Pinpoint the cell where the given text exists, returning its [x, y] midpoint coordinate. 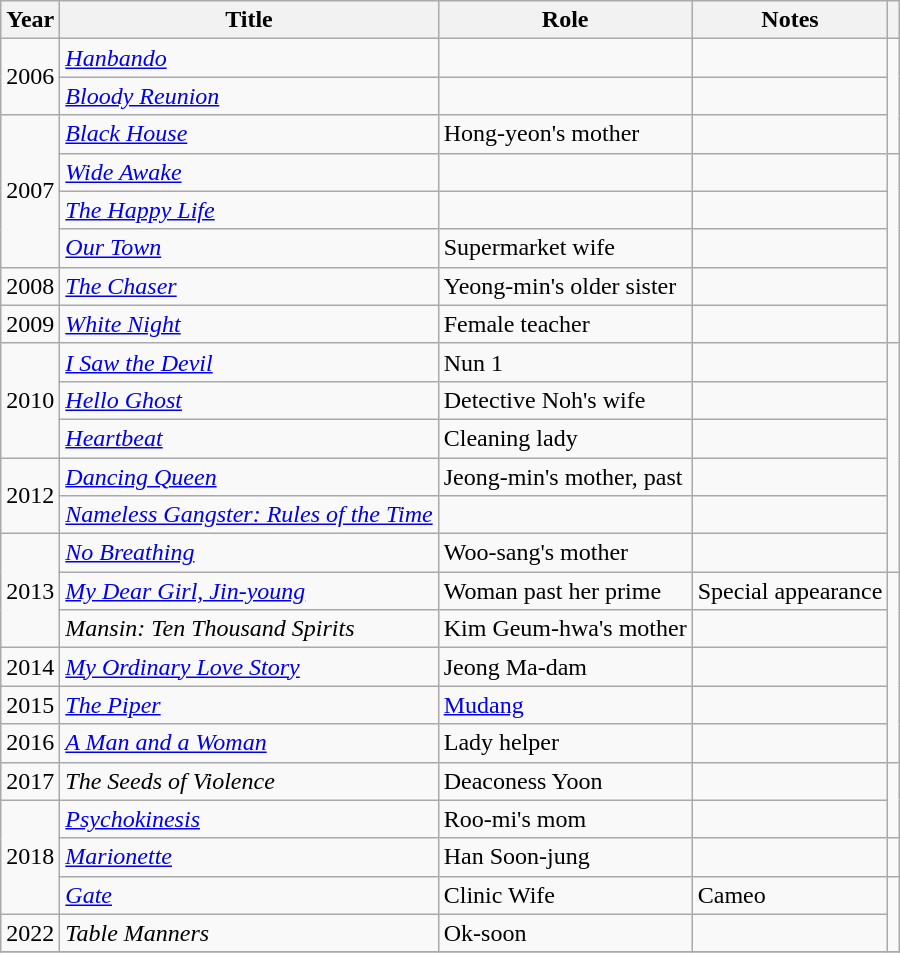
Gate [249, 895]
2008 [30, 286]
2014 [30, 667]
Table Manners [249, 933]
Wide Awake [249, 172]
Dancing Queen [249, 477]
Roo-mi's mom [565, 819]
Our Town [249, 248]
A Man and a Woman [249, 743]
Hello Ghost [249, 400]
2013 [30, 591]
Marionette [249, 857]
Woman past her prime [565, 591]
The Chaser [249, 286]
Notes [790, 20]
Year [30, 20]
Mudang [565, 705]
Yeong-min's older sister [565, 286]
Bloody Reunion [249, 96]
Jeong Ma-dam [565, 667]
Role [565, 20]
Hong-yeon's mother [565, 134]
2010 [30, 400]
2016 [30, 743]
Woo-sang's mother [565, 553]
2012 [30, 496]
Nameless Gangster: Rules of the Time [249, 515]
Ok-soon [565, 933]
My Dear Girl, Jin-young [249, 591]
Han Soon-jung [565, 857]
Lady helper [565, 743]
Nun 1 [565, 362]
2017 [30, 781]
2009 [30, 324]
The Happy Life [249, 210]
2007 [30, 191]
Clinic Wife [565, 895]
2022 [30, 933]
Black House [249, 134]
2015 [30, 705]
Mansin: Ten Thousand Spirits [249, 629]
Cameo [790, 895]
2018 [30, 857]
Female teacher [565, 324]
Special appearance [790, 591]
I Saw the Devil [249, 362]
My Ordinary Love Story [249, 667]
The Seeds of Violence [249, 781]
Jeong-min's mother, past [565, 477]
Deaconess Yoon [565, 781]
Detective Noh's wife [565, 400]
Supermarket wife [565, 248]
The Piper [249, 705]
Psychokinesis [249, 819]
No Breathing [249, 553]
White Night [249, 324]
Hanbando [249, 58]
Heartbeat [249, 438]
Cleaning lady [565, 438]
Title [249, 20]
Kim Geum-hwa's mother [565, 629]
2006 [30, 77]
